Search for the cell housing the specified text and yield its [X, Y] center coordinate. 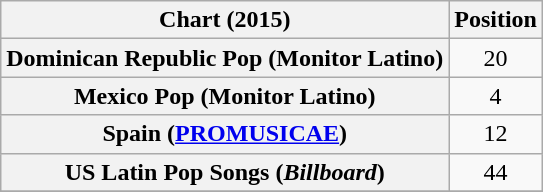
12 [496, 134]
US Latin Pop Songs (Billboard) [225, 172]
44 [496, 172]
Chart (2015) [225, 20]
4 [496, 96]
20 [496, 58]
Mexico Pop (Monitor Latino) [225, 96]
Spain (PROMUSICAE) [225, 134]
Dominican Republic Pop (Monitor Latino) [225, 58]
Position [496, 20]
